Find where the given text appears and provide that cell's center as (X, Y) coordinate. 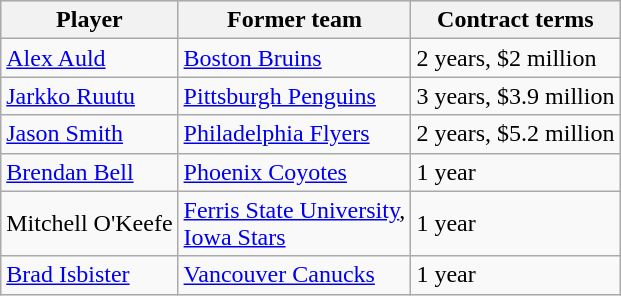
Brad Isbister (90, 275)
Ferris State University,Iowa Stars (294, 224)
Mitchell O'Keefe (90, 224)
Player (90, 20)
Pittsburgh Penguins (294, 96)
2 years, $2 million (516, 58)
Jason Smith (90, 134)
Brendan Bell (90, 172)
Philadelphia Flyers (294, 134)
Boston Bruins (294, 58)
Former team (294, 20)
Alex Auld (90, 58)
Phoenix Coyotes (294, 172)
3 years, $3.9 million (516, 96)
2 years, $5.2 million (516, 134)
Contract terms (516, 20)
Vancouver Canucks (294, 275)
Jarkko Ruutu (90, 96)
